Pinpoint the cell where the given text exists, returning its [x, y] midpoint coordinate. 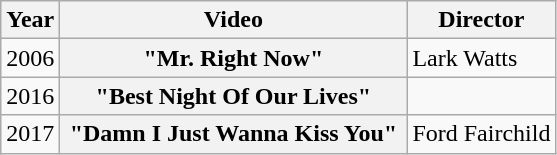
2016 [30, 96]
2006 [30, 58]
"Mr. Right Now" [234, 58]
"Best Night Of Our Lives" [234, 96]
Video [234, 20]
Year [30, 20]
"Damn I Just Wanna Kiss You" [234, 134]
2017 [30, 134]
Director [482, 20]
Ford Fairchild [482, 134]
Lark Watts [482, 58]
